Capture the cell that displays the provided text and extract its (X, Y) central coordinate. 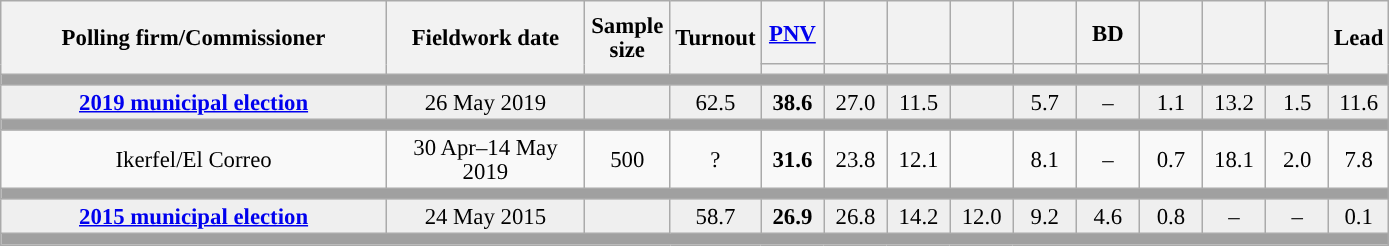
7.8 (1359, 160)
14.2 (918, 218)
26.9 (792, 218)
26.8 (856, 218)
30 Apr–14 May 2019 (485, 160)
13.2 (1234, 102)
Fieldwork date (485, 38)
BD (1108, 32)
2.0 (1298, 160)
0.7 (1170, 160)
1.5 (1298, 102)
2015 municipal election (194, 218)
4.6 (1108, 218)
Polling firm/Commissioner (194, 38)
Lead (1359, 38)
58.7 (716, 218)
500 (627, 160)
Ikerfel/El Correo (194, 160)
24 May 2015 (485, 218)
27.0 (856, 102)
PNV (792, 32)
5.7 (1044, 102)
31.6 (792, 160)
12.1 (918, 160)
2019 municipal election (194, 102)
23.8 (856, 160)
Sample size (627, 38)
12.0 (982, 218)
26 May 2019 (485, 102)
1.1 (1170, 102)
8.1 (1044, 160)
9.2 (1044, 218)
Turnout (716, 38)
? (716, 160)
62.5 (716, 102)
38.6 (792, 102)
18.1 (1234, 160)
0.8 (1170, 218)
11.6 (1359, 102)
11.5 (918, 102)
0.1 (1359, 218)
